Capture the cell that displays the provided text and extract its [x, y] central coordinate. 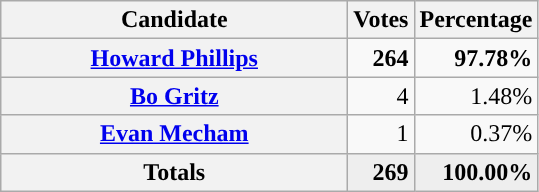
Howard Phillips [174, 58]
264 [381, 58]
100.00% [476, 172]
269 [381, 172]
Evan Mecham [174, 134]
1.48% [476, 96]
4 [381, 96]
Candidate [174, 20]
Bo Gritz [174, 96]
Totals [174, 172]
Votes [381, 20]
1 [381, 134]
97.78% [476, 58]
0.37% [476, 134]
Percentage [476, 20]
